Return the (X, Y) coordinate for the center point of the cell that contains the specified text.  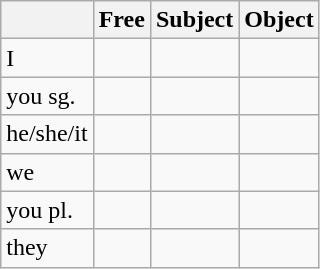
we (47, 172)
they (47, 248)
I (47, 58)
you sg. (47, 96)
you pl. (47, 210)
Subject (194, 20)
Object (279, 20)
Free (122, 20)
he/she/it (47, 134)
